Identify which cell holds the provided text, then report its [x, y] central coordinate. 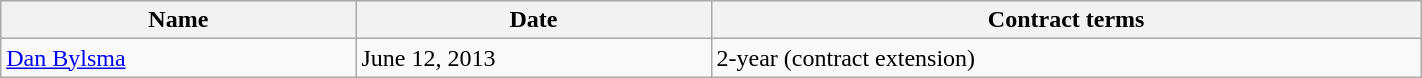
Date [534, 20]
Contract terms [1066, 20]
Name [178, 20]
Dan Bylsma [178, 58]
2-year (contract extension) [1066, 58]
June 12, 2013 [534, 58]
